Detect which cell encompasses the target text, then output its (x, y) center coordinate. 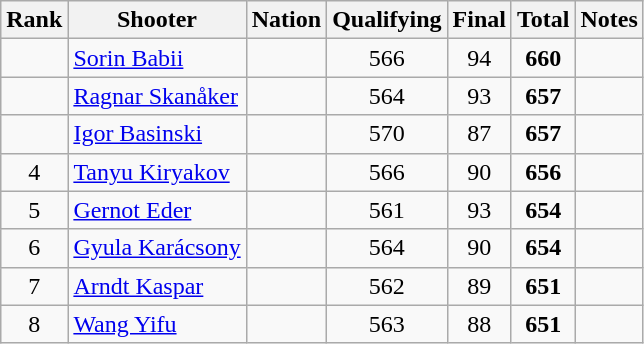
570 (387, 134)
88 (479, 324)
Notes (609, 20)
562 (387, 286)
Gyula Karácsony (157, 248)
Ragnar Skanåker (157, 96)
Nation (286, 20)
7 (34, 286)
8 (34, 324)
89 (479, 286)
Gernot Eder (157, 210)
94 (479, 58)
Final (479, 20)
Wang Yifu (157, 324)
Rank (34, 20)
Tanyu Kiryakov (157, 172)
Qualifying (387, 20)
5 (34, 210)
4 (34, 172)
660 (543, 58)
656 (543, 172)
Sorin Babii (157, 58)
561 (387, 210)
Shooter (157, 20)
563 (387, 324)
6 (34, 248)
87 (479, 134)
Total (543, 20)
Arndt Kaspar (157, 286)
Igor Basinski (157, 134)
